Capture the cell that displays the provided text and extract its (x, y) central coordinate. 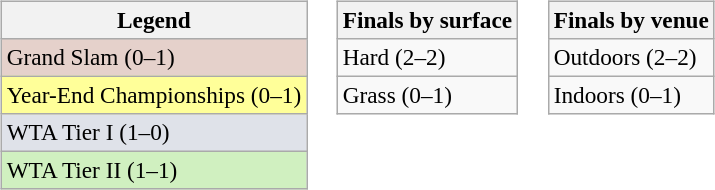
Grass (0–1) (427, 95)
Legend (154, 20)
Indoors (0–1) (631, 95)
Finals by surface (427, 20)
Finals by venue (631, 20)
Year-End Championships (0–1) (154, 95)
WTA Tier II (1–1) (154, 171)
Grand Slam (0–1) (154, 57)
WTA Tier I (1–0) (154, 133)
Outdoors (2–2) (631, 57)
Hard (2–2) (427, 57)
